Find where the given text appears and provide that cell's center as (X, Y) coordinate. 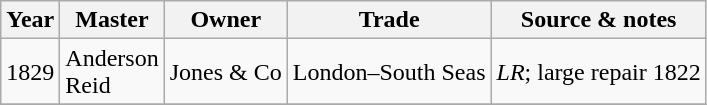
1829 (30, 72)
AndersonReid (112, 72)
Jones & Co (226, 72)
Source & notes (598, 20)
LR; large repair 1822 (598, 72)
Owner (226, 20)
London–South Seas (389, 72)
Trade (389, 20)
Year (30, 20)
Master (112, 20)
